Locate the cell with the specified text and output its (X, Y) center coordinate. 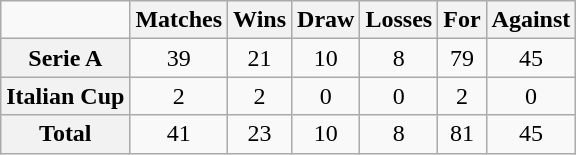
Matches (179, 20)
81 (462, 134)
Draw (326, 20)
Italian Cup (66, 96)
41 (179, 134)
79 (462, 58)
For (462, 20)
Wins (260, 20)
21 (260, 58)
Losses (399, 20)
Total (66, 134)
Serie A (66, 58)
23 (260, 134)
Against (531, 20)
39 (179, 58)
